Determine the [x, y] coordinate at the center of the cell enclosing the given text.  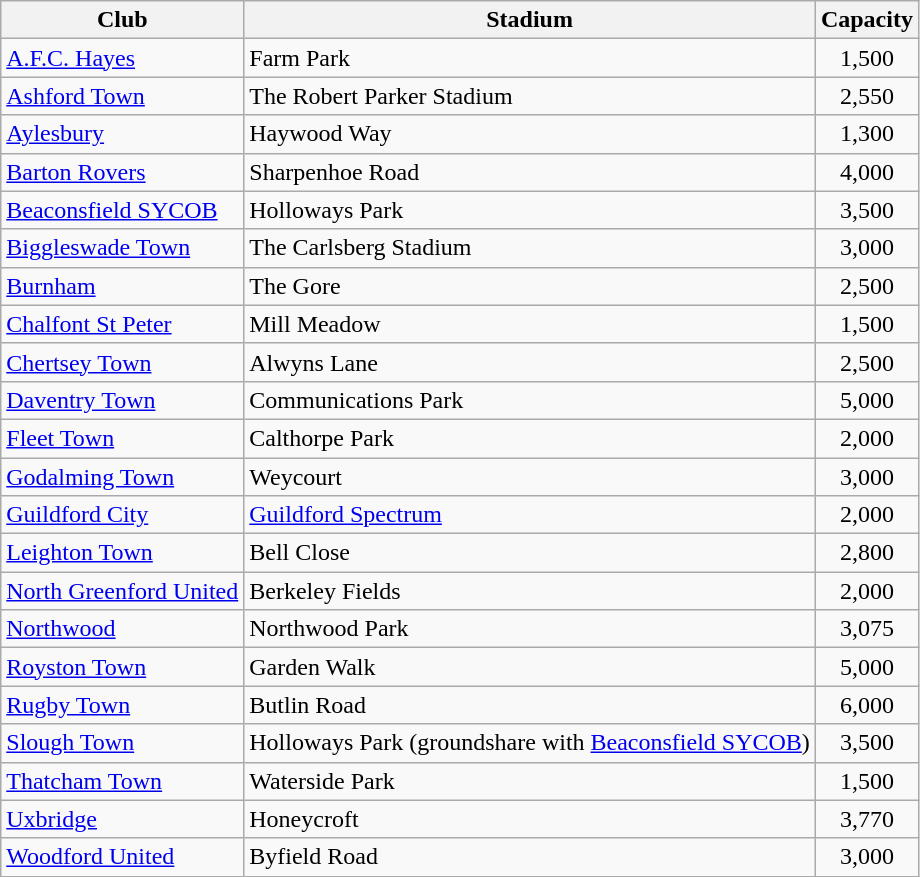
Slough Town [122, 743]
The Carlsberg Stadium [530, 248]
Capacity [866, 20]
Haywood Way [530, 134]
A.F.C. Hayes [122, 58]
Biggleswade Town [122, 248]
Woodford United [122, 857]
Aylesbury [122, 134]
3,075 [866, 629]
Alwyns Lane [530, 362]
Thatcham Town [122, 781]
Club [122, 20]
Berkeley Fields [530, 591]
Chalfont St Peter [122, 324]
Stadium [530, 20]
Daventry Town [122, 400]
Ashford Town [122, 96]
The Gore [530, 286]
Godalming Town [122, 477]
2,550 [866, 96]
Barton Rovers [122, 172]
Northwood [122, 629]
Holloways Park [530, 210]
Honeycroft [530, 819]
Butlin Road [530, 705]
Northwood Park [530, 629]
6,000 [866, 705]
Farm Park [530, 58]
2,800 [866, 553]
Fleet Town [122, 438]
Holloways Park (groundshare with Beaconsfield SYCOB) [530, 743]
Guildford City [122, 515]
Guildford Spectrum [530, 515]
The Robert Parker Stadium [530, 96]
Uxbridge [122, 819]
Chertsey Town [122, 362]
Mill Meadow [530, 324]
Royston Town [122, 667]
Sharpenhoe Road [530, 172]
Rugby Town [122, 705]
Burnham [122, 286]
4,000 [866, 172]
Waterside Park [530, 781]
North Greenford United [122, 591]
1,300 [866, 134]
3,770 [866, 819]
Byfield Road [530, 857]
Garden Walk [530, 667]
Weycourt [530, 477]
Communications Park [530, 400]
Bell Close [530, 553]
Beaconsfield SYCOB [122, 210]
Leighton Town [122, 553]
Calthorpe Park [530, 438]
